Capture the cell that displays the provided text and extract its [X, Y] central coordinate. 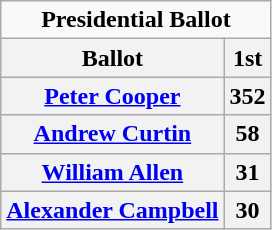
Ballot [112, 58]
1st [248, 58]
352 [248, 96]
30 [248, 210]
Andrew Curtin [112, 134]
William Allen [112, 172]
Presidential Ballot [136, 20]
Peter Cooper [112, 96]
58 [248, 134]
Alexander Campbell [112, 210]
31 [248, 172]
